Output the [X, Y] coordinate of the center of the cell containing the given text.  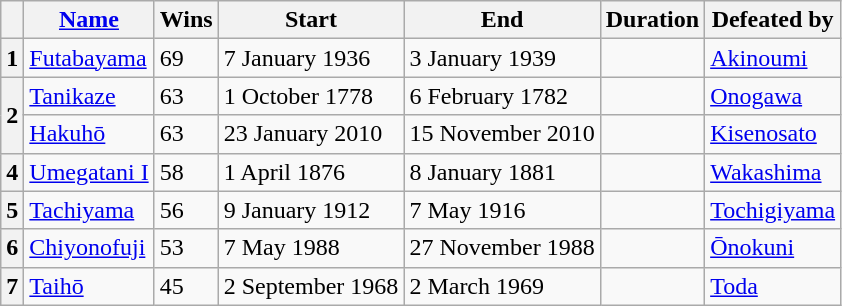
69 [186, 58]
Tochigiyama [773, 210]
53 [186, 248]
7 May 1988 [311, 248]
End [502, 20]
Duration [652, 20]
Toda [773, 286]
4 [12, 172]
7 May 1916 [502, 210]
2 March 1969 [502, 286]
6 February 1782 [502, 96]
3 January 1939 [502, 58]
Futabayama [89, 58]
7 [12, 286]
1 [12, 58]
Kisenosato [773, 134]
27 November 1988 [502, 248]
Akinoumi [773, 58]
Name [89, 20]
Hakuhō [89, 134]
23 January 2010 [311, 134]
2 September 1968 [311, 286]
1 October 1778 [311, 96]
Tachiyama [89, 210]
6 [12, 248]
Chiyonofuji [89, 248]
7 January 1936 [311, 58]
8 January 1881 [502, 172]
Start [311, 20]
5 [12, 210]
Defeated by [773, 20]
Umegatani I [89, 172]
58 [186, 172]
Wakashima [773, 172]
Onogawa [773, 96]
15 November 2010 [502, 134]
2 [12, 115]
Wins [186, 20]
1 April 1876 [311, 172]
Tanikaze [89, 96]
Ōnokuni [773, 248]
45 [186, 286]
Taihō [89, 286]
56 [186, 210]
9 January 1912 [311, 210]
